Find where the given text appears and provide that cell's center as [x, y] coordinate. 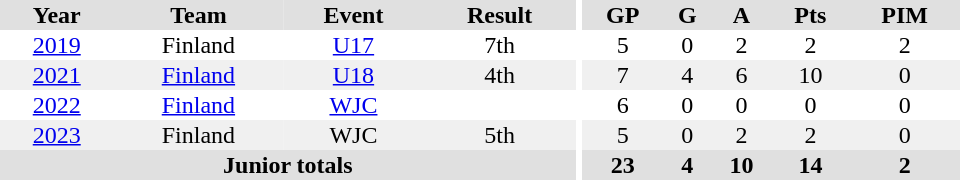
Team [198, 15]
2019 [56, 45]
Event [353, 15]
GP [622, 15]
2021 [56, 75]
U18 [353, 75]
23 [622, 165]
4th [500, 75]
U17 [353, 45]
PIM [904, 15]
2023 [56, 135]
Pts [810, 15]
14 [810, 165]
A [741, 15]
5th [500, 135]
G [687, 15]
Junior totals [288, 165]
Year [56, 15]
7 [622, 75]
Result [500, 15]
2022 [56, 105]
7th [500, 45]
